Provide the [x, y] coordinate of the cell's center where the given text is located.  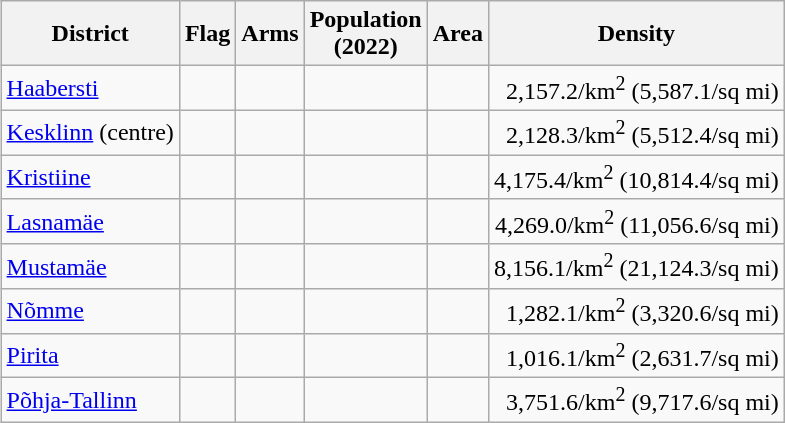
Population(2022) [366, 34]
Flag [207, 34]
Pirita [90, 356]
Mustamäe [90, 266]
1,282.1/km2 (3,320.6/sq mi) [637, 312]
3,751.6/km2 (9,717.6/sq mi) [637, 400]
4,269.0/km2 (11,056.6/sq mi) [637, 222]
4,175.4/km2 (10,814.4/sq mi) [637, 178]
Lasnamäe [90, 222]
Arms [270, 34]
Haabersti [90, 88]
Density [637, 34]
2,128.3/km2 (5,512.4/sq mi) [637, 132]
Area [458, 34]
2,157.2/km2 (5,587.1/sq mi) [637, 88]
Põhja-Tallinn [90, 400]
8,156.1/km2 (21,124.3/sq mi) [637, 266]
Kesklinn (centre) [90, 132]
District [90, 34]
1,016.1/km2 (2,631.7/sq mi) [637, 356]
Kristiine [90, 178]
Nõmme [90, 312]
